Determine the (X, Y) coordinate at the center of the cell enclosing the given text.  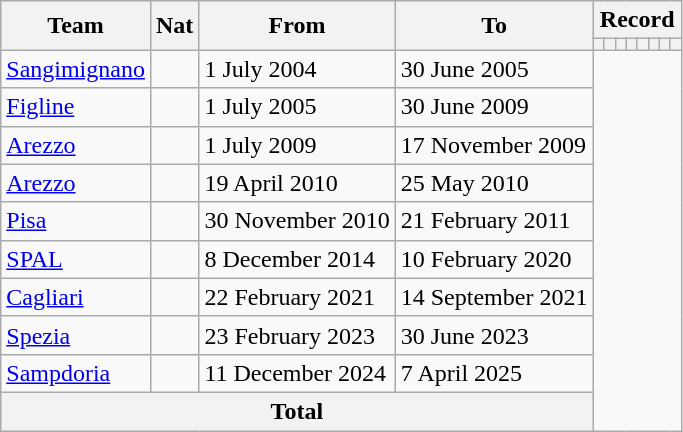
Sangimignano (76, 69)
To (494, 26)
30 November 2010 (297, 221)
30 June 2009 (494, 107)
Record (637, 20)
Team (76, 26)
Cagliari (76, 297)
1 July 2004 (297, 69)
SPAL (76, 259)
14 September 2021 (494, 297)
Spezia (76, 335)
Pisa (76, 221)
From (297, 26)
Nat (174, 26)
1 July 2005 (297, 107)
11 December 2024 (297, 373)
Total (297, 411)
30 June 2023 (494, 335)
21 February 2011 (494, 221)
1 July 2009 (297, 145)
7 April 2025 (494, 373)
8 December 2014 (297, 259)
10 February 2020 (494, 259)
23 February 2023 (297, 335)
25 May 2010 (494, 183)
Sampdoria (76, 373)
Figline (76, 107)
22 February 2021 (297, 297)
19 April 2010 (297, 183)
17 November 2009 (494, 145)
30 June 2005 (494, 69)
